Return the [x, y] coordinate for the center point of the cell that contains the specified text.  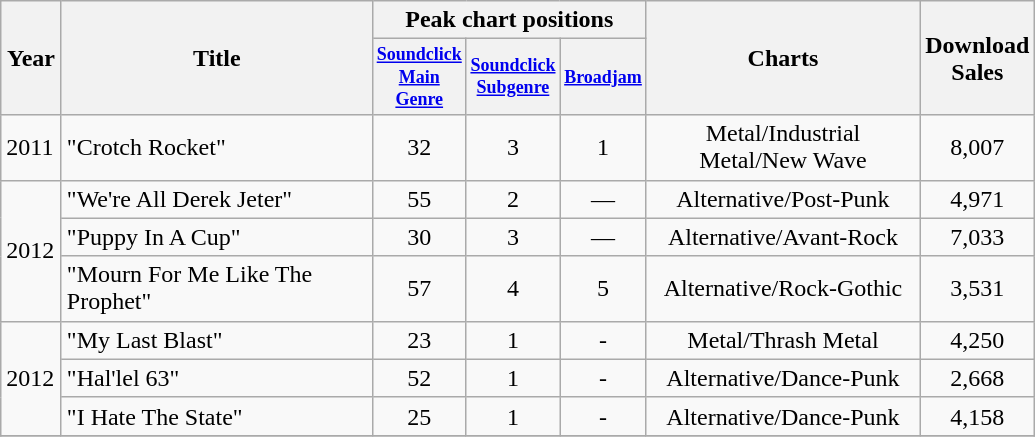
Alternative/Rock-Gothic [783, 288]
2,668 [978, 378]
Peak chart positions [509, 20]
"Crotch Rocket" [216, 148]
Year [32, 58]
32 [419, 148]
Charts [783, 58]
5 [603, 288]
4,158 [978, 416]
30 [419, 237]
Metal/Thrash Metal [783, 340]
Broadjam [603, 77]
Metal/Industrial Metal/New Wave [783, 148]
Alternative/Avant-Rock [783, 237]
"Puppy In A Cup" [216, 237]
"I Hate The State" [216, 416]
52 [419, 378]
3,531 [978, 288]
7,033 [978, 237]
2 [513, 199]
Download Sales [978, 58]
Soundclick Subgenre [513, 77]
55 [419, 199]
57 [419, 288]
"My Last Blast" [216, 340]
Title [216, 58]
25 [419, 416]
4,250 [978, 340]
Soundclick Main Genre [419, 77]
23 [419, 340]
"We're All Derek Jeter" [216, 199]
8,007 [978, 148]
4,971 [978, 199]
"Mourn For Me Like The Prophet" [216, 288]
"Hal'lel 63" [216, 378]
2011 [32, 148]
4 [513, 288]
Alternative/Post-Punk [783, 199]
